For the text-containing cell, return its midpoint in [X, Y] coordinate format. 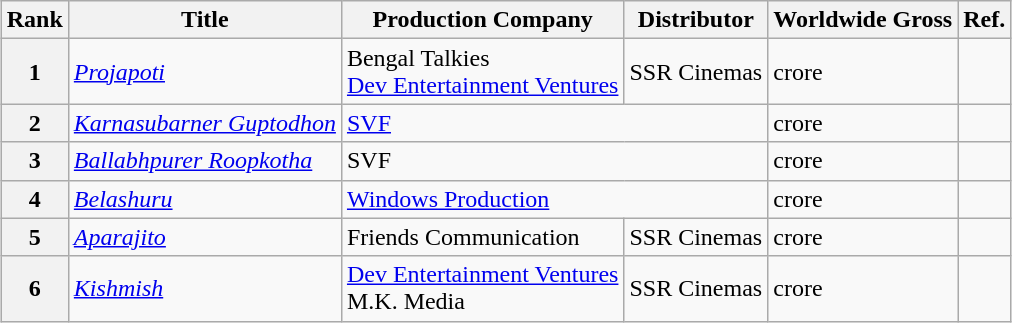
1 [34, 72]
Rank [34, 20]
Belashuru [204, 199]
4 [34, 199]
Worldwide Gross [863, 20]
Windows Production [554, 199]
Ballabhpurer Roopkotha [204, 161]
Projapoti [204, 72]
Production Company [482, 20]
Ref. [984, 20]
3 [34, 161]
Dev Entertainment Ventures M.K. Media [482, 288]
Karnasubarner Guptodhon [204, 123]
Bengal Talkies Dev Entertainment Ventures [482, 72]
5 [34, 237]
Friends Communication [482, 237]
Aparajito [204, 237]
Kishmish [204, 288]
Distributor [696, 20]
Title [204, 20]
2 [34, 123]
6 [34, 288]
